From the cell containing the given text, extract its center point as (X, Y) coordinate. 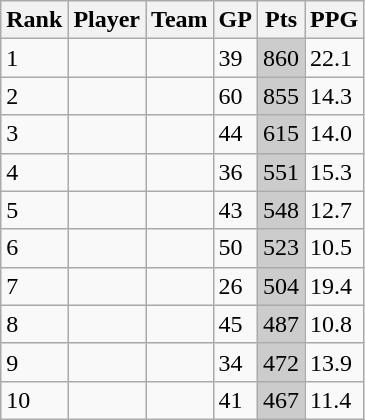
43 (235, 210)
9 (34, 362)
10 (34, 400)
10.8 (334, 324)
Rank (34, 20)
Team (180, 20)
855 (280, 96)
45 (235, 324)
22.1 (334, 58)
14.3 (334, 96)
34 (235, 362)
15.3 (334, 172)
11.4 (334, 400)
472 (280, 362)
5 (34, 210)
504 (280, 286)
60 (235, 96)
548 (280, 210)
GP (235, 20)
8 (34, 324)
19.4 (334, 286)
39 (235, 58)
6 (34, 248)
14.0 (334, 134)
PPG (334, 20)
3 (34, 134)
Pts (280, 20)
2 (34, 96)
50 (235, 248)
4 (34, 172)
7 (34, 286)
860 (280, 58)
487 (280, 324)
523 (280, 248)
36 (235, 172)
1 (34, 58)
12.7 (334, 210)
615 (280, 134)
13.9 (334, 362)
44 (235, 134)
10.5 (334, 248)
41 (235, 400)
551 (280, 172)
467 (280, 400)
Player (107, 20)
26 (235, 286)
